Return (x, y) of the center of cell containing provided text 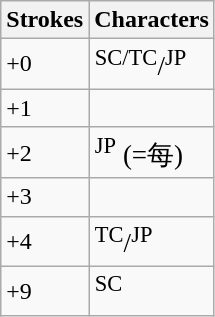
+1 (45, 108)
+3 (45, 197)
+4 (45, 241)
TC/JP (152, 241)
SC (152, 291)
+0 (45, 64)
Characters (152, 20)
+9 (45, 291)
+2 (45, 152)
Strokes (45, 20)
SC/TC/JP (152, 64)
JP (=每) (152, 152)
